Extract the [x, y] coordinate from the center of the cell holding the provided text.  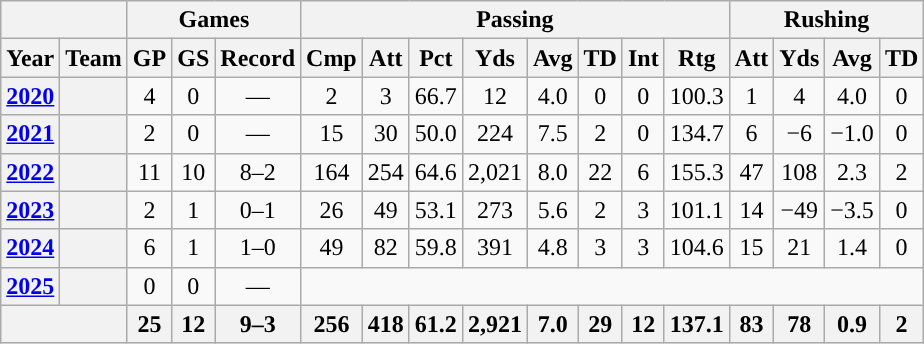
1.4 [852, 248]
21 [800, 248]
8.0 [552, 172]
137.1 [696, 324]
11 [149, 172]
53.1 [436, 210]
GS [194, 58]
Cmp [332, 58]
0–1 [258, 210]
4.8 [552, 248]
22 [600, 172]
2.3 [852, 172]
59.8 [436, 248]
2024 [30, 248]
25 [149, 324]
50.0 [436, 134]
2020 [30, 96]
418 [386, 324]
Passing [516, 20]
78 [800, 324]
47 [751, 172]
26 [332, 210]
101.1 [696, 210]
Rtg [696, 58]
Team [94, 58]
−3.5 [852, 210]
2022 [30, 172]
104.6 [696, 248]
2025 [30, 286]
Games [214, 20]
Int [643, 58]
273 [494, 210]
29 [600, 324]
155.3 [696, 172]
64.6 [436, 172]
0.9 [852, 324]
2023 [30, 210]
30 [386, 134]
14 [751, 210]
2,921 [494, 324]
Rushing [826, 20]
Record [258, 58]
GP [149, 58]
7.5 [552, 134]
61.2 [436, 324]
391 [494, 248]
2021 [30, 134]
66.7 [436, 96]
Pct [436, 58]
1–0 [258, 248]
2,021 [494, 172]
256 [332, 324]
9–3 [258, 324]
83 [751, 324]
5.6 [552, 210]
164 [332, 172]
−1.0 [852, 134]
108 [800, 172]
224 [494, 134]
134.7 [696, 134]
82 [386, 248]
100.3 [696, 96]
7.0 [552, 324]
−49 [800, 210]
Year [30, 58]
10 [194, 172]
254 [386, 172]
8–2 [258, 172]
−6 [800, 134]
